Capture the cell that displays the provided text and extract its (x, y) central coordinate. 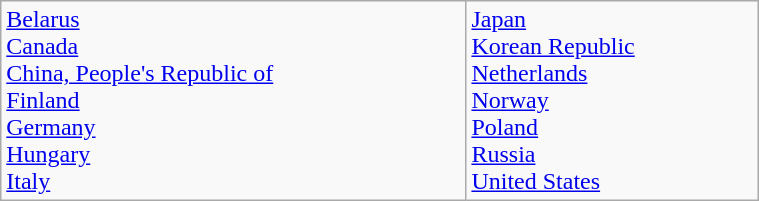
BelarusCanadaChina, People's Republic ofFinlandGermanyHungaryItaly (234, 101)
JapanKorean RepublicNetherlandsNorwayPolandRussiaUnited States (612, 101)
